Detect which cell encompasses the target text, then output its [X, Y] center coordinate. 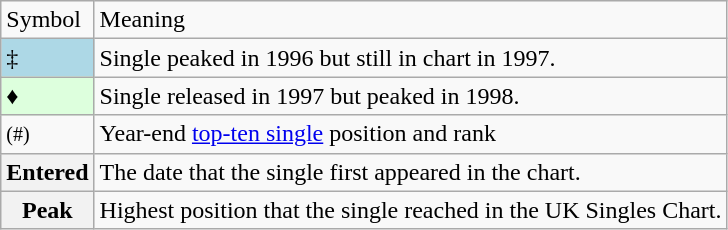
‡ [48, 58]
Single peaked in 1996 but still in chart in 1997. [410, 58]
Single released in 1997 but peaked in 1998. [410, 96]
Symbol [48, 20]
Peak [48, 210]
Highest position that the single reached in the UK Singles Chart. [410, 210]
Entered [48, 172]
Meaning [410, 20]
Year-end top-ten single position and rank [410, 134]
(#) [48, 134]
The date that the single first appeared in the chart. [410, 172]
♦ [48, 96]
